Return [X, Y] of the center of cell containing provided text 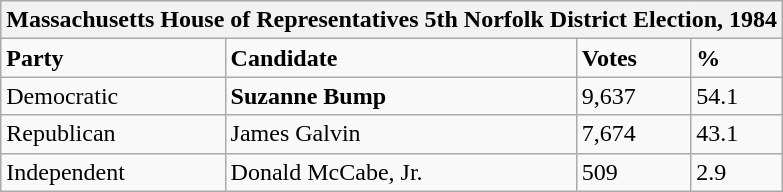
Democratic [113, 96]
Votes [633, 58]
James Galvin [400, 134]
Donald McCabe, Jr. [400, 172]
2.9 [737, 172]
Candidate [400, 58]
9,637 [633, 96]
% [737, 58]
43.1 [737, 134]
Republican [113, 134]
54.1 [737, 96]
Suzanne Bump [400, 96]
Massachusetts House of Representatives 5th Norfolk District Election, 1984 [392, 20]
Independent [113, 172]
7,674 [633, 134]
Party [113, 58]
509 [633, 172]
